Capture the cell that displays the provided text and extract its [x, y] central coordinate. 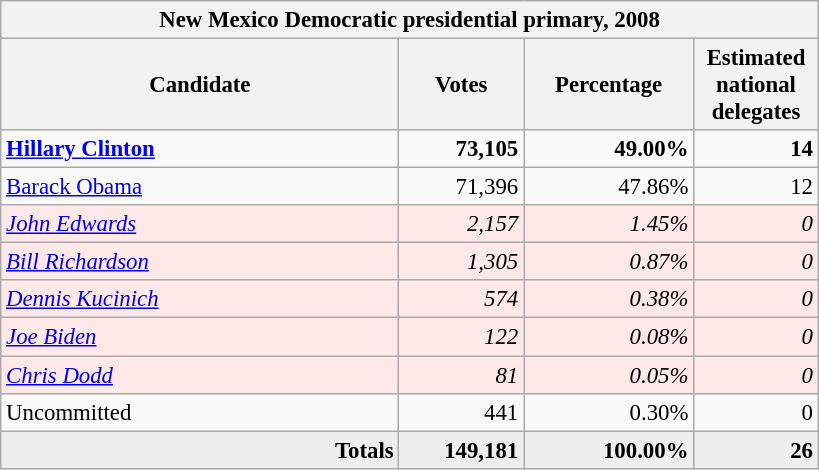
Dennis Kucinich [200, 299]
1,305 [462, 262]
Totals [200, 450]
2,157 [462, 224]
Hillary Clinton [200, 149]
Chris Dodd [200, 375]
71,396 [462, 187]
Barack Obama [200, 187]
122 [462, 337]
12 [756, 187]
149,181 [462, 450]
26 [756, 450]
574 [462, 299]
49.00% [609, 149]
0.05% [609, 375]
0.08% [609, 337]
Estimated national delegates [756, 85]
Joe Biden [200, 337]
47.86% [609, 187]
Uncommitted [200, 412]
Bill Richardson [200, 262]
0.38% [609, 299]
Votes [462, 85]
73,105 [462, 149]
81 [462, 375]
100.00% [609, 450]
441 [462, 412]
0.30% [609, 412]
14 [756, 149]
0.87% [609, 262]
Candidate [200, 85]
John Edwards [200, 224]
New Mexico Democratic presidential primary, 2008 [410, 20]
1.45% [609, 224]
Percentage [609, 85]
